Extract the (X, Y) coordinate from the center of the cell holding the provided text.  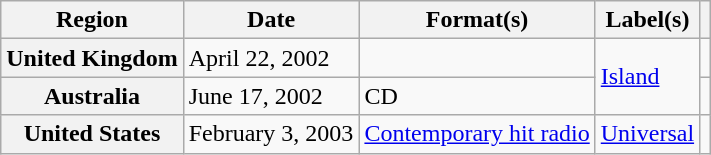
Date (271, 20)
Region (92, 20)
Contemporary hit radio (477, 134)
June 17, 2002 (271, 96)
United States (92, 134)
Universal (647, 134)
April 22, 2002 (271, 58)
Label(s) (647, 20)
Australia (92, 96)
Format(s) (477, 20)
February 3, 2003 (271, 134)
Island (647, 77)
United Kingdom (92, 58)
CD (477, 96)
